For the text-containing cell, return its midpoint in (X, Y) coordinate format. 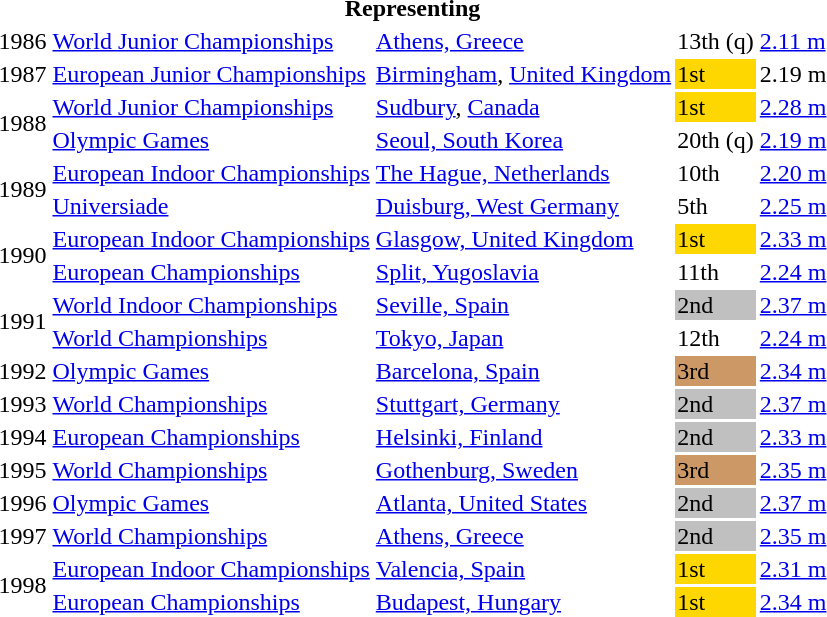
Tokyo, Japan (523, 338)
Barcelona, Spain (523, 371)
Sudbury, Canada (523, 107)
Seoul, South Korea (523, 140)
Budapest, Hungary (523, 602)
13th (q) (716, 41)
Helsinki, Finland (523, 437)
The Hague, Netherlands (523, 173)
Atlanta, United States (523, 503)
World Indoor Championships (211, 305)
Gothenburg, Sweden (523, 470)
Split, Yugoslavia (523, 272)
Universiade (211, 206)
10th (716, 173)
Birmingham, United Kingdom (523, 74)
5th (716, 206)
Stuttgart, Germany (523, 404)
Glasgow, United Kingdom (523, 239)
Duisburg, West Germany (523, 206)
12th (716, 338)
Valencia, Spain (523, 569)
Seville, Spain (523, 305)
20th (q) (716, 140)
11th (716, 272)
European Junior Championships (211, 74)
